Detect which cell encompasses the target text, then output its [x, y] center coordinate. 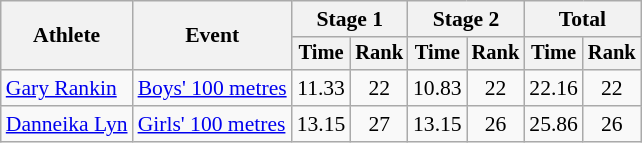
Boys' 100 metres [212, 88]
22.16 [554, 88]
Gary Rankin [67, 88]
11.33 [322, 88]
Stage 2 [466, 19]
Total [582, 19]
Stage 1 [350, 19]
Athlete [67, 36]
27 [379, 124]
Girls' 100 metres [212, 124]
25.86 [554, 124]
10.83 [438, 88]
Danneika Lyn [67, 124]
Event [212, 36]
